Return the (X, Y) coordinate for the center point of the cell that contains the specified text.  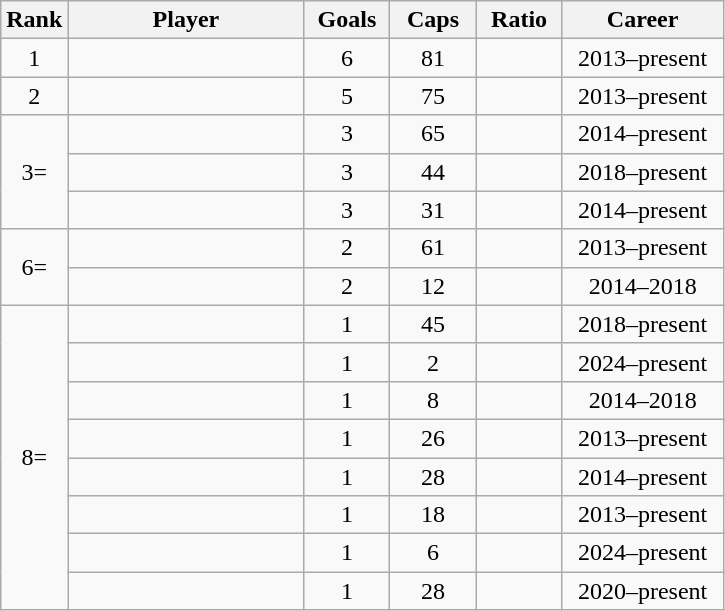
Ratio (519, 20)
Career (642, 20)
5 (347, 96)
8= (34, 457)
3= (34, 172)
18 (433, 515)
45 (433, 324)
81 (433, 58)
44 (433, 172)
61 (433, 248)
Player (186, 20)
Caps (433, 20)
12 (433, 286)
65 (433, 134)
75 (433, 96)
Goals (347, 20)
31 (433, 210)
6= (34, 267)
8 (433, 400)
2020–present (642, 591)
26 (433, 438)
Rank (34, 20)
